Determine the (X, Y) coordinate at the center of the cell enclosing the given text.  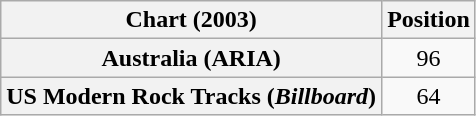
96 (429, 58)
US Modern Rock Tracks (Billboard) (192, 96)
Chart (2003) (192, 20)
Position (429, 20)
64 (429, 96)
Australia (ARIA) (192, 58)
